Search for the cell housing the specified text and yield its (x, y) center coordinate. 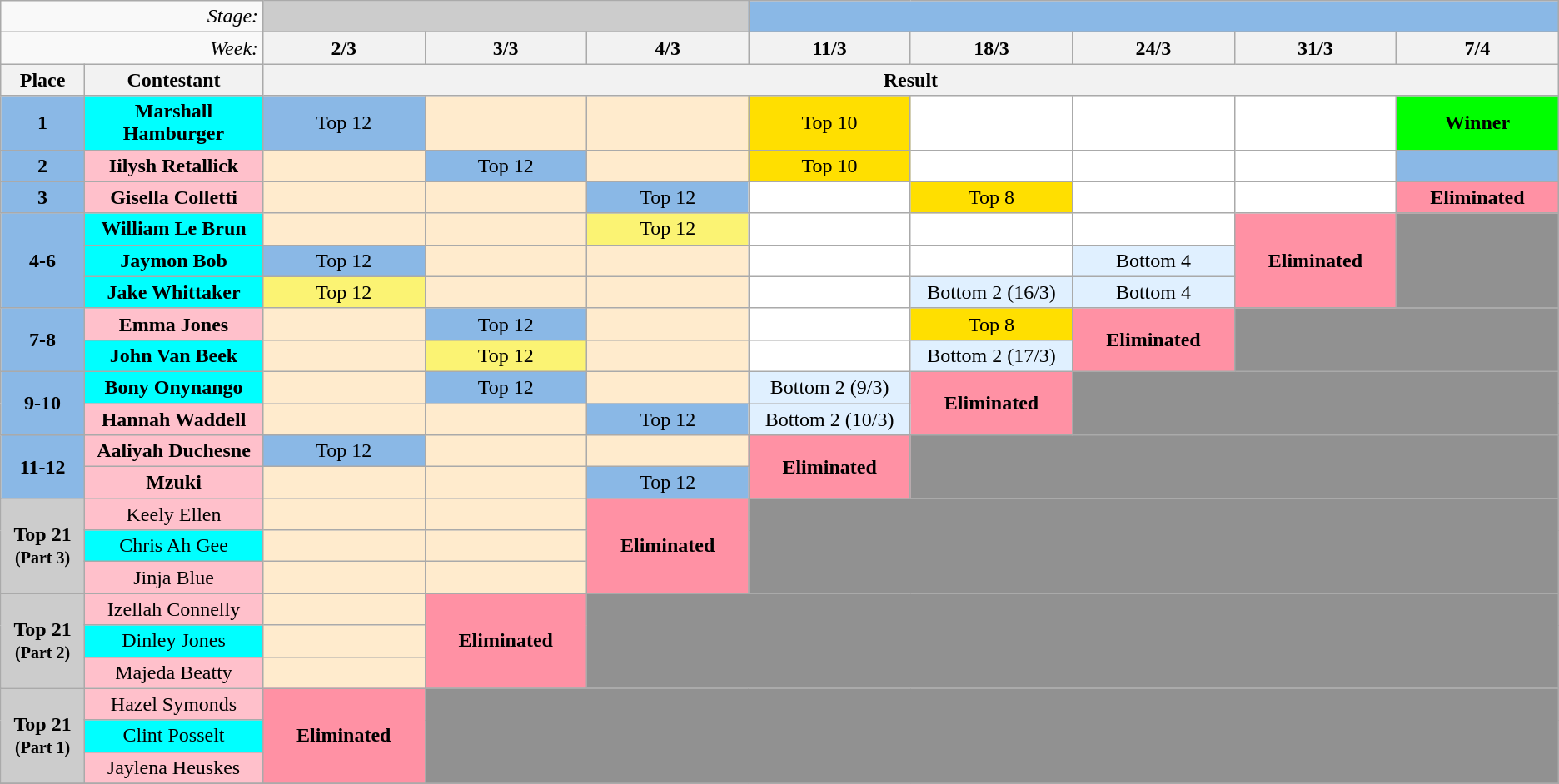
2 (43, 166)
31/3 (1315, 48)
Bony Onynango (173, 387)
11/3 (829, 48)
Bottom 2 (17/3) (991, 355)
Gisella Colletti (173, 197)
Place (43, 80)
Majeda Beatty (173, 672)
Aaliyah Duchesne (173, 451)
11-12 (43, 467)
Chris Ah Gee (173, 546)
Hazel Symonds (173, 704)
2/3 (344, 48)
Top 21(Part 2) (43, 641)
4-6 (43, 261)
Clint Posselt (173, 736)
Emma Jones (173, 324)
Keely Ellen (173, 514)
William Le Brun (173, 229)
Bottom 2 (9/3) (829, 387)
Hannah Waddell (173, 419)
Bottom 2 (10/3) (829, 419)
Marshall Hamburger (173, 123)
Contestant (173, 80)
7-8 (43, 340)
18/3 (991, 48)
Top 21(Part 3) (43, 546)
Week: (132, 48)
24/3 (1153, 48)
Jaymon Bob (173, 261)
1 (43, 123)
7/4 (1477, 48)
Jaylena Heuskes (173, 767)
3 (43, 197)
Izellah Connelly (173, 609)
Stage: (132, 17)
Winner (1477, 123)
Mzuki (173, 483)
Iilysh Retallick (173, 166)
Dinley Jones (173, 641)
3/3 (506, 48)
9-10 (43, 403)
Bottom 2 (16/3) (991, 292)
Jake Whittaker (173, 292)
Jinja Blue (173, 578)
John Van Beek (173, 355)
Top 21(Part 1) (43, 736)
Result (911, 80)
4/3 (667, 48)
